Identify which cell holds the provided text, then report its (x, y) central coordinate. 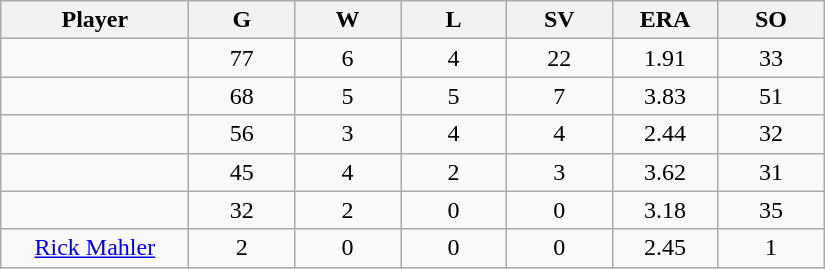
SV (559, 20)
ERA (665, 20)
G (242, 20)
31 (771, 172)
1 (771, 248)
3.83 (665, 96)
2.44 (665, 134)
33 (771, 58)
7 (559, 96)
Rick Mahler (95, 248)
1.91 (665, 58)
77 (242, 58)
6 (348, 58)
22 (559, 58)
68 (242, 96)
56 (242, 134)
45 (242, 172)
Player (95, 20)
SO (771, 20)
51 (771, 96)
W (348, 20)
35 (771, 210)
2.45 (665, 248)
3.62 (665, 172)
L (454, 20)
3.18 (665, 210)
